For the text-containing cell, return its midpoint in (X, Y) coordinate format. 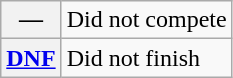
DNF (31, 58)
Did not finish (146, 58)
— (31, 20)
Did not compete (146, 20)
